Output the [X, Y] coordinate of the center of the cell containing the given text.  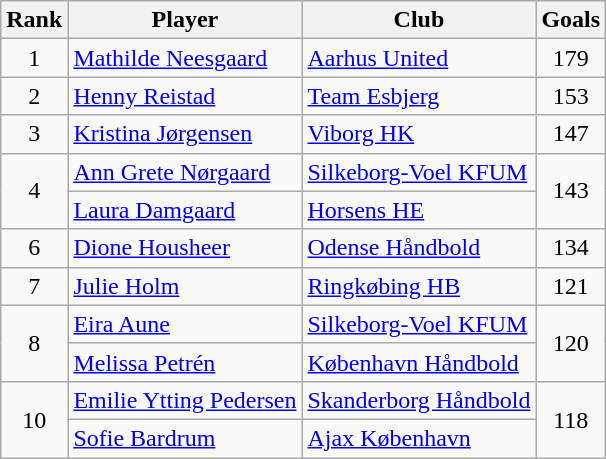
Eira Aune [185, 324]
Laura Damgaard [185, 210]
Ringkøbing HB [419, 286]
Club [419, 20]
120 [571, 343]
Emilie Ytting Pedersen [185, 400]
Sofie Bardrum [185, 438]
Horsens HE [419, 210]
Goals [571, 20]
Kristina Jørgensen [185, 134]
Dione Housheer [185, 248]
Melissa Petrén [185, 362]
Julie Holm [185, 286]
Aarhus United [419, 58]
3 [34, 134]
7 [34, 286]
Henny Reistad [185, 96]
10 [34, 419]
121 [571, 286]
Team Esbjerg [419, 96]
Odense Håndbold [419, 248]
134 [571, 248]
6 [34, 248]
4 [34, 191]
Player [185, 20]
Viborg HK [419, 134]
2 [34, 96]
Ann Grete Nørgaard [185, 172]
Rank [34, 20]
118 [571, 419]
8 [34, 343]
1 [34, 58]
Mathilde Neesgaard [185, 58]
143 [571, 191]
Skanderborg Håndbold [419, 400]
147 [571, 134]
København Håndbold [419, 362]
Ajax København [419, 438]
153 [571, 96]
179 [571, 58]
